Search for the cell housing the specified text and yield its [X, Y] center coordinate. 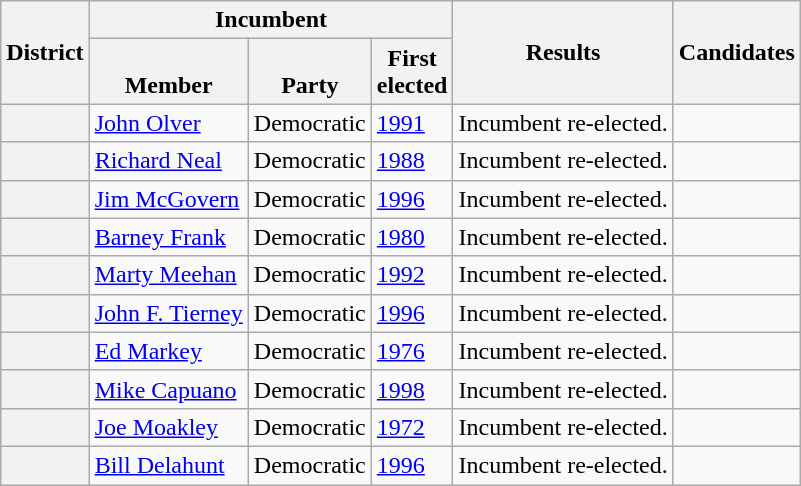
Mike Capuano [168, 389]
Marty Meehan [168, 275]
Bill Delahunt [168, 465]
District [45, 52]
John F. Tierney [168, 313]
John Olver [168, 123]
1980 [412, 237]
1976 [412, 351]
1988 [412, 161]
1991 [412, 123]
Jim McGovern [168, 199]
Barney Frank [168, 237]
Richard Neal [168, 161]
Ed Markey [168, 351]
Party [310, 72]
Joe Moakley [168, 427]
1992 [412, 275]
Member [168, 72]
Firstelected [412, 72]
Results [563, 52]
Incumbent [271, 20]
1998 [412, 389]
1972 [412, 427]
Candidates [736, 52]
